Provide the [X, Y] coordinate of the cell's center where the given text is located.  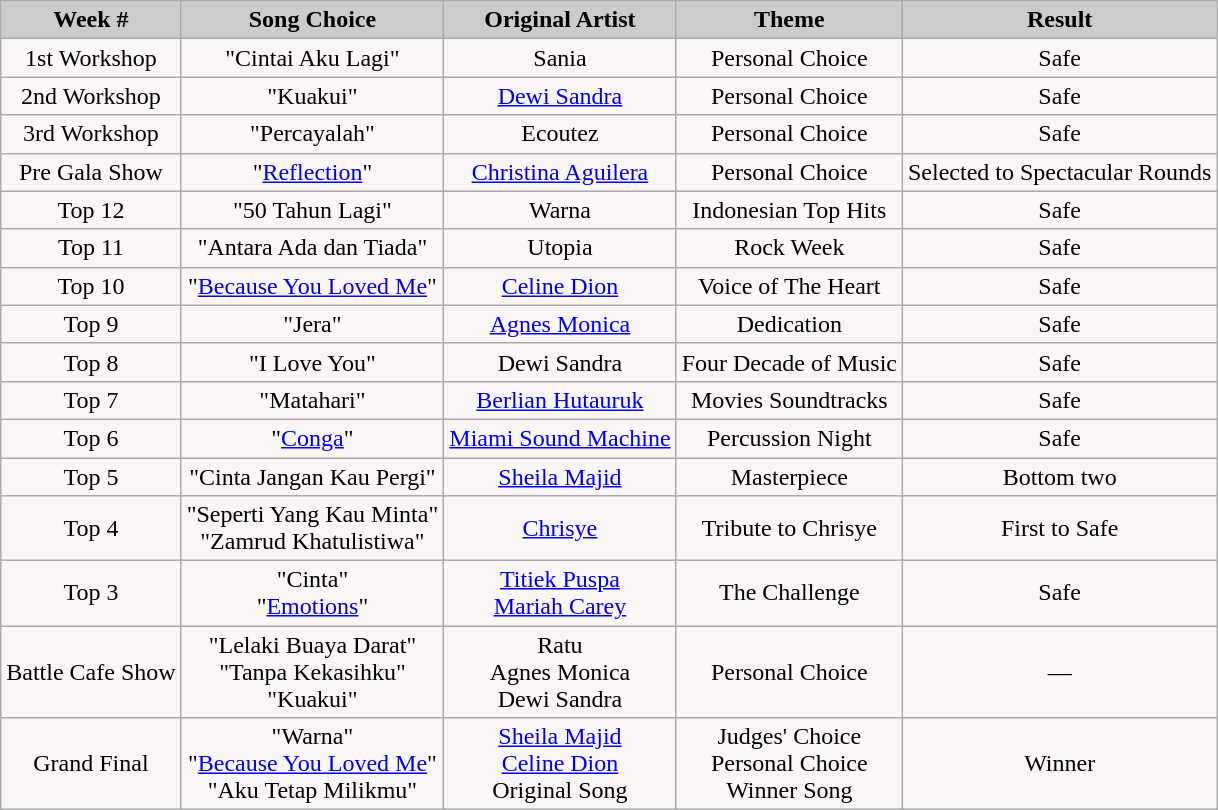
"Cinta Jangan Kau Pergi" [312, 477]
Original Artist [560, 20]
Top 3 [91, 594]
The Challenge [789, 594]
Movies Soundtracks [789, 400]
"Cinta" "Emotions" [312, 594]
Selected to Spectacular Rounds [1059, 172]
"Cintai Aku Lagi" [312, 58]
Top 12 [91, 210]
Winner [1059, 764]
"I Love You" [312, 362]
Top 5 [91, 477]
Warna [560, 210]
Top 10 [91, 286]
"Reflection" [312, 172]
Bottom two [1059, 477]
"Seperti Yang Kau Minta" "Zamrud Khatulistiwa" [312, 528]
Song Choice [312, 20]
Ecoutez [560, 134]
— [1059, 672]
Percussion Night [789, 438]
Theme [789, 20]
Top 7 [91, 400]
"Conga" [312, 438]
Chrisye [560, 528]
"Because You Loved Me" [312, 286]
Top 9 [91, 324]
Result [1059, 20]
"Antara Ada dan Tiada" [312, 248]
Sania [560, 58]
Top 8 [91, 362]
Four Decade of Music [789, 362]
2nd Workshop [91, 96]
"50 Tahun Lagi" [312, 210]
Berlian Hutauruk [560, 400]
Sheila Majid Celine Dion Original Song [560, 764]
First to Safe [1059, 528]
Battle Cafe Show [91, 672]
Judges' Choice Personal Choice Winner Song [789, 764]
Dedication [789, 324]
Christina Aguilera [560, 172]
3rd Workshop [91, 134]
"Lelaki Buaya Darat" "Tanpa Kekasihku" "Kuakui" [312, 672]
Week # [91, 20]
1st Workshop [91, 58]
Agnes Monica [560, 324]
Ratu Agnes Monica Dewi Sandra [560, 672]
Indonesian Top Hits [789, 210]
"Warna" "Because You Loved Me" "Aku Tetap Milikmu" [312, 764]
Voice of The Heart [789, 286]
"Jera" [312, 324]
Celine Dion [560, 286]
Miami Sound Machine [560, 438]
Top 11 [91, 248]
Utopia [560, 248]
Titiek Puspa Mariah Carey [560, 594]
"Kuakui" [312, 96]
Tribute to Chrisye [789, 528]
Top 6 [91, 438]
Top 4 [91, 528]
"Percayalah" [312, 134]
Sheila Majid [560, 477]
Rock Week [789, 248]
Pre Gala Show [91, 172]
Masterpiece [789, 477]
Grand Final [91, 764]
"Matahari" [312, 400]
